From the cell containing the given text, extract its center point as (x, y) coordinate. 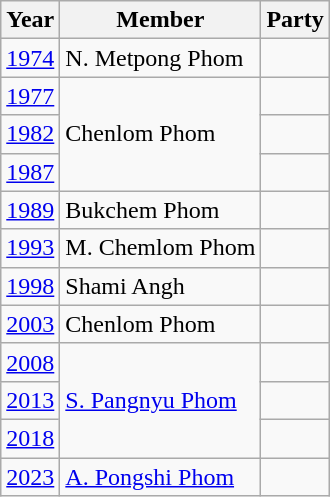
Party (295, 20)
Member (160, 20)
1987 (30, 172)
1989 (30, 210)
2018 (30, 438)
1977 (30, 96)
2008 (30, 362)
2023 (30, 477)
M. Chemlom Phom (160, 248)
1974 (30, 58)
2003 (30, 324)
1982 (30, 134)
1993 (30, 248)
Bukchem Phom (160, 210)
N. Metpong Phom (160, 58)
A. Pongshi Phom (160, 477)
Shami Angh (160, 286)
2013 (30, 400)
S. Pangnyu Phom (160, 400)
Year (30, 20)
1998 (30, 286)
